Identify which cell holds the provided text, then report its (x, y) central coordinate. 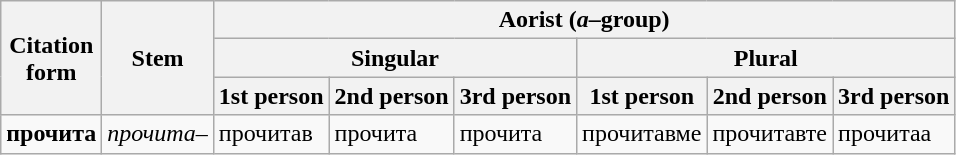
прочитавте (770, 134)
Aorist (а–group) (584, 20)
Citationform (52, 58)
прочитаа (893, 134)
Singular (394, 58)
Plural (766, 58)
прочитав (271, 134)
Stem (158, 58)
прочитавме (642, 134)
прочита– (158, 134)
